Find where the given text appears and provide that cell's center as (X, Y) coordinate. 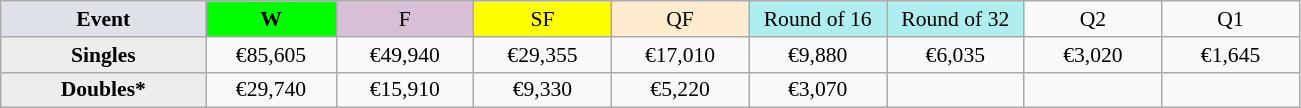
€15,910 (405, 90)
€17,010 (680, 55)
Round of 32 (955, 19)
€6,035 (955, 55)
Singles (104, 55)
€29,355 (543, 55)
Q1 (1231, 19)
SF (543, 19)
Doubles* (104, 90)
Event (104, 19)
Q2 (1093, 19)
F (405, 19)
€5,220 (680, 90)
W (271, 19)
€29,740 (271, 90)
QF (680, 19)
€3,070 (818, 90)
€9,330 (543, 90)
Round of 16 (818, 19)
€1,645 (1231, 55)
€49,940 (405, 55)
€3,020 (1093, 55)
€9,880 (818, 55)
€85,605 (271, 55)
